Determine the (X, Y) coordinate at the center of the cell enclosing the given text.  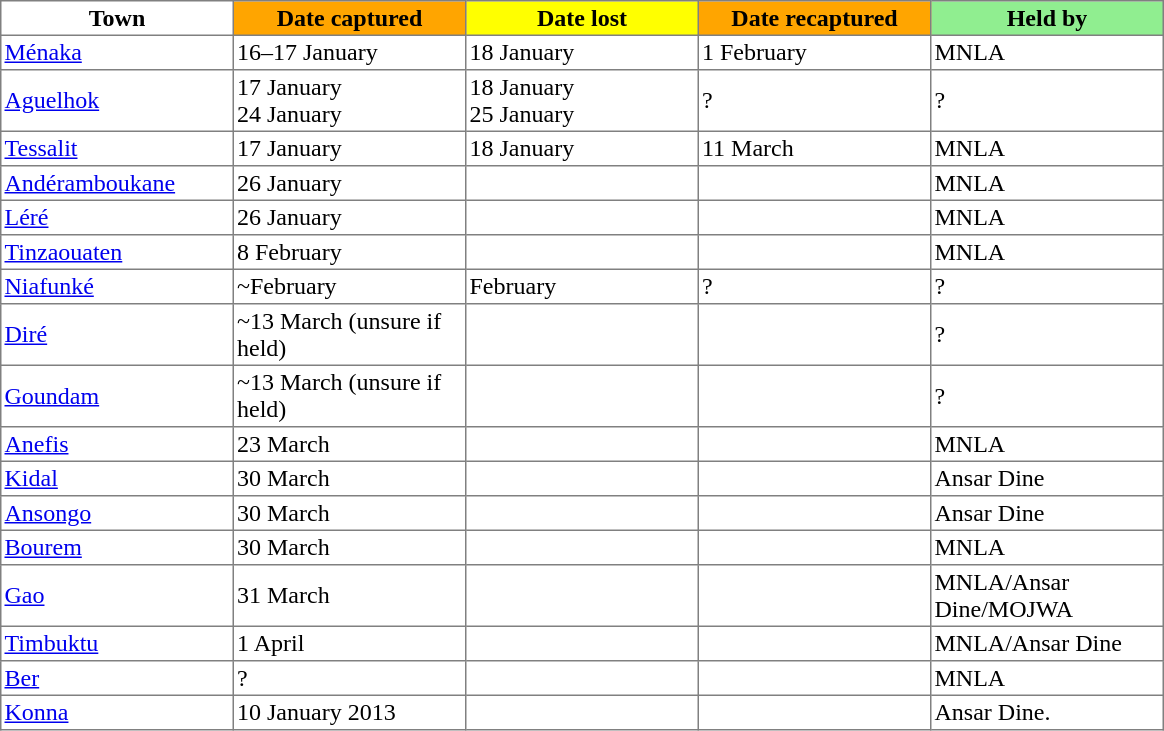
Ber (117, 678)
Gao (117, 596)
Kidal (117, 478)
February (582, 286)
31 March (349, 596)
Andéramboukane (117, 183)
Town (117, 18)
Niafunké (117, 286)
11 March (814, 148)
Ménaka (117, 52)
MNLA/Ansar Dine (1047, 643)
1 February (814, 52)
8 February (349, 252)
17 January24 January (349, 101)
16–17 January (349, 52)
Date captured (349, 18)
Date recaptured (814, 18)
1 April (349, 643)
Aguelhok (117, 101)
Léré (117, 217)
Tessalit (117, 148)
~February (349, 286)
Held by (1047, 18)
Tinzaouaten (117, 252)
10 January 2013 (349, 712)
MNLA/Ansar Dine/MOJWA (1047, 596)
Bourem (117, 547)
Goundam (117, 396)
Konna (117, 712)
Diré (117, 335)
Date lost (582, 18)
Ansar Dine. (1047, 712)
Ansongo (117, 513)
17 January (349, 148)
Anefis (117, 444)
Timbuktu (117, 643)
23 March (349, 444)
18 January25 January (582, 101)
